Search for the cell housing the specified text and yield its [X, Y] center coordinate. 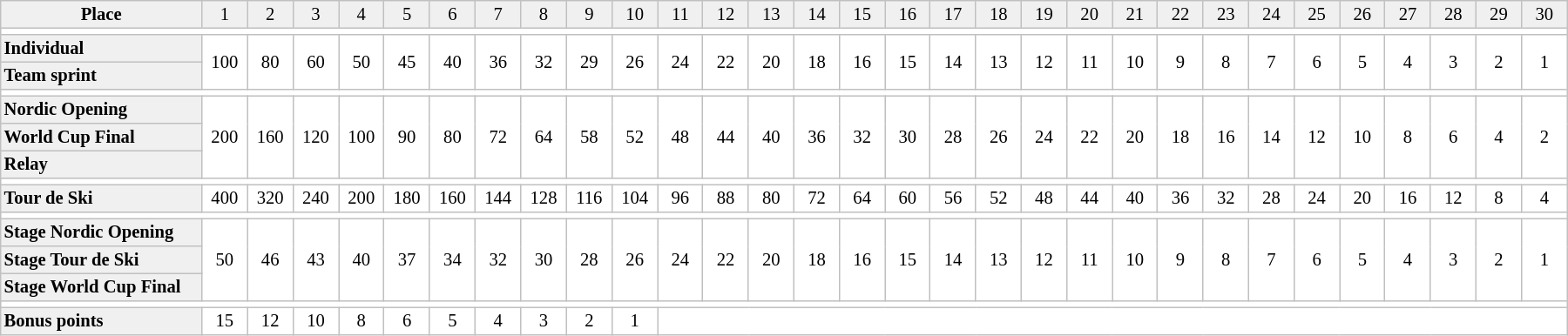
19 [1044, 14]
400 [225, 198]
Stage World Cup Final [101, 287]
25 [1317, 14]
46 [270, 259]
96 [680, 198]
Stage Tour de Ski [101, 259]
Nordic Opening [101, 110]
17 [953, 14]
56 [953, 198]
Individual [101, 49]
320 [270, 198]
21 [1135, 14]
43 [315, 259]
120 [315, 137]
34 [452, 259]
Team sprint [101, 76]
37 [407, 259]
Relay [101, 165]
23 [1226, 14]
104 [634, 198]
Stage Nordic Opening [101, 232]
116 [589, 198]
Place [101, 14]
58 [589, 137]
88 [726, 198]
90 [407, 137]
45 [407, 63]
Tour de Ski [101, 198]
27 [1408, 14]
144 [498, 198]
180 [407, 198]
Bonus points [101, 321]
128 [544, 198]
World Cup Final [101, 138]
240 [315, 198]
